Find where the given text appears and provide that cell's center as (X, Y) coordinate. 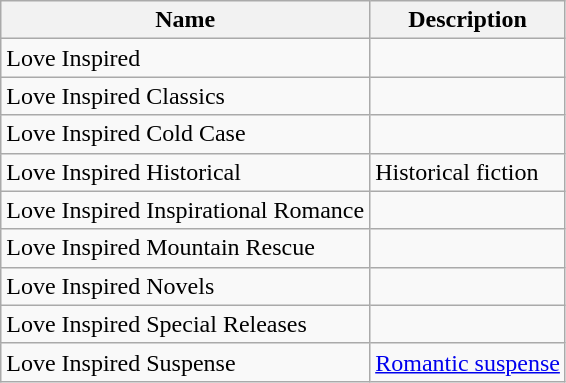
Name (186, 20)
Romantic suspense (468, 362)
Historical fiction (468, 172)
Love Inspired Inspirational Romance (186, 210)
Love Inspired Mountain Rescue (186, 248)
Love Inspired Suspense (186, 362)
Love Inspired Historical (186, 172)
Love Inspired Classics (186, 96)
Love Inspired (186, 58)
Love Inspired Special Releases (186, 324)
Love Inspired Cold Case (186, 134)
Description (468, 20)
Love Inspired Novels (186, 286)
